Return (x, y) of the center of cell containing provided text 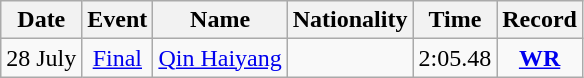
Nationality (350, 20)
Qin Haiyang (220, 58)
WR (540, 58)
Final (118, 58)
Time (455, 20)
28 July (42, 58)
Name (220, 20)
2:05.48 (455, 58)
Record (540, 20)
Event (118, 20)
Date (42, 20)
